Return the (X, Y) coordinate for the center point of the cell that contains the specified text.  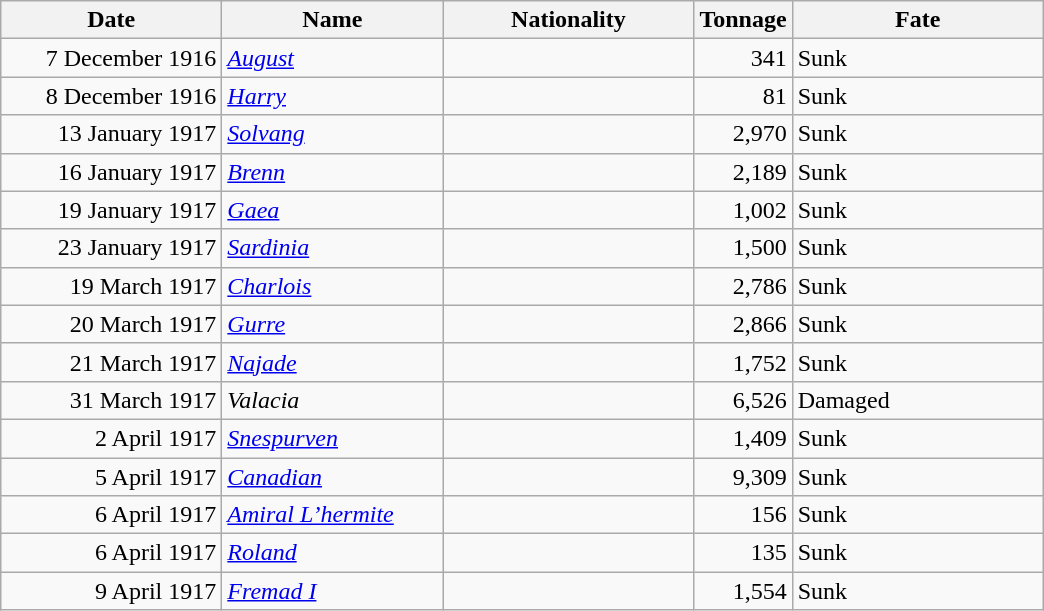
1,752 (743, 362)
Date (112, 20)
9 April 1917 (112, 591)
135 (743, 553)
6,526 (743, 400)
Fate (918, 20)
Solvang (332, 134)
341 (743, 58)
Damaged (918, 400)
9,309 (743, 477)
Name (332, 20)
Brenn (332, 172)
1,409 (743, 438)
1,554 (743, 591)
16 January 1917 (112, 172)
21 March 1917 (112, 362)
Harry (332, 96)
2,786 (743, 286)
Valacia (332, 400)
2,970 (743, 134)
5 April 1917 (112, 477)
Tonnage (743, 20)
31 March 1917 (112, 400)
13 January 1917 (112, 134)
8 December 1916 (112, 96)
Gaea (332, 210)
19 March 1917 (112, 286)
156 (743, 515)
Gurre (332, 324)
2 April 1917 (112, 438)
Roland (332, 553)
2,866 (743, 324)
23 January 1917 (112, 248)
Snespurven (332, 438)
19 January 1917 (112, 210)
20 March 1917 (112, 324)
Nationality (568, 20)
Canadian (332, 477)
2,189 (743, 172)
Fremad I (332, 591)
Sardinia (332, 248)
1,500 (743, 248)
Najade (332, 362)
81 (743, 96)
August (332, 58)
Charlois (332, 286)
7 December 1916 (112, 58)
1,002 (743, 210)
Amiral L’hermite (332, 515)
